Return the [X, Y] coordinate for the center point of the cell that contains the specified text.  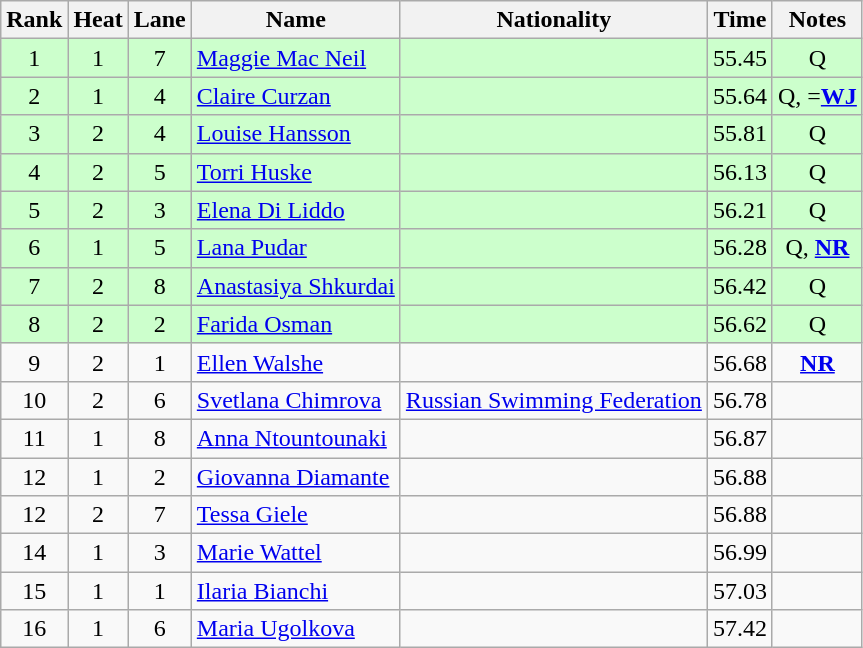
Russian Swimming Federation [554, 400]
56.78 [740, 400]
Giovanna Diamante [296, 477]
56.87 [740, 438]
Rank [34, 20]
NR [817, 362]
Farida Osman [296, 324]
Heat [98, 20]
55.81 [740, 134]
Q, =WJ [817, 96]
56.68 [740, 362]
Elena Di Liddo [296, 210]
Tessa Giele [296, 515]
56.13 [740, 172]
55.45 [740, 58]
Anastasiya Shkurdai [296, 286]
Time [740, 20]
11 [34, 438]
Svetlana Chimrova [296, 400]
Name [296, 20]
56.99 [740, 553]
Louise Hansson [296, 134]
15 [34, 591]
56.28 [740, 248]
Claire Curzan [296, 96]
55.64 [740, 96]
Maggie Mac Neil [296, 58]
Torri Huske [296, 172]
Ellen Walshe [296, 362]
56.62 [740, 324]
Marie Wattel [296, 553]
Q, NR [817, 248]
57.42 [740, 629]
Maria Ugolkova [296, 629]
Lana Pudar [296, 248]
Notes [817, 20]
14 [34, 553]
10 [34, 400]
16 [34, 629]
9 [34, 362]
57.03 [740, 591]
Lane [160, 20]
56.42 [740, 286]
Ilaria Bianchi [296, 591]
Anna Ntountounaki [296, 438]
56.21 [740, 210]
Nationality [554, 20]
